From the cell containing the given text, extract its center point as [x, y] coordinate. 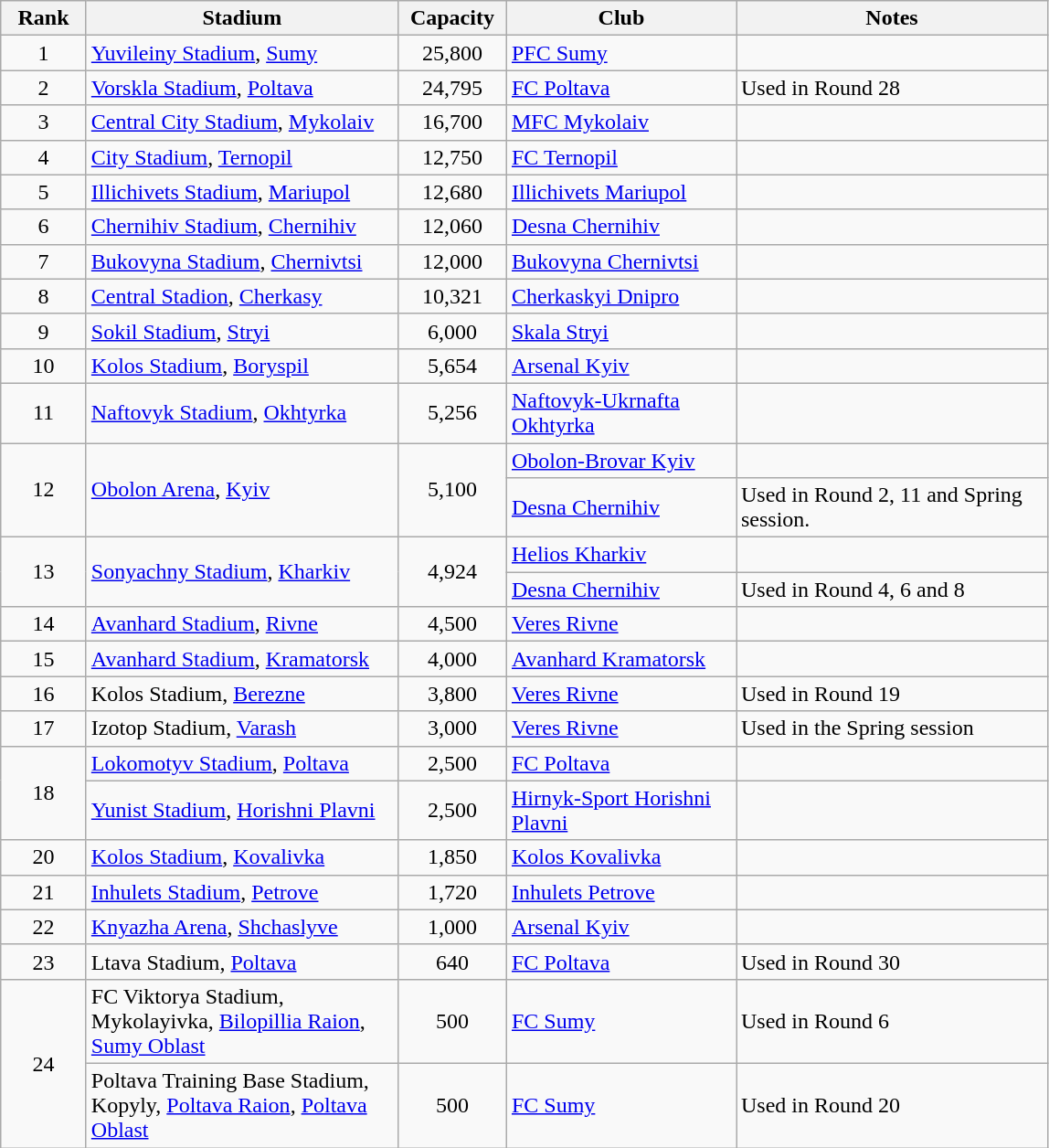
Capacity [451, 18]
Club [621, 18]
Illichivets Mariupol [621, 192]
10 [44, 366]
Central Stadion, Cherkasy [241, 296]
Lokomotyv Stadium, Poltava [241, 763]
Yunist Stadium, Horishni Plavni [241, 810]
Kolos Stadium, Boryspil [241, 366]
9 [44, 331]
Sonyachny Stadium, Kharkiv [241, 572]
FC Ternopil [621, 157]
Obolon Arena, Kyiv [241, 490]
17 [44, 728]
11 [44, 413]
Knyazha Arena, Shchaslyve [241, 927]
3,800 [451, 694]
Avanhard Stadium, Rivne [241, 624]
5,654 [451, 366]
4,000 [451, 659]
4 [44, 157]
Used in Round 2, 11 and Spring session. [892, 508]
14 [44, 624]
3 [44, 122]
Kolos Stadium, Berezne [241, 694]
15 [44, 659]
FC Viktorya Stadium, Mykolayivka, Bilopillia Raion, Sumy Oblast [241, 1021]
Skala Stryi [621, 331]
6 [44, 227]
5,100 [451, 490]
Naftovyk Stadium, Okhtyrka [241, 413]
Cherkaskyi Dnipro [621, 296]
7 [44, 261]
24,795 [451, 88]
Kolos Kovalivka [621, 857]
12,680 [451, 192]
20 [44, 857]
3,000 [451, 728]
Kolos Stadium, Kovalivka [241, 857]
Helios Kharkiv [621, 555]
Used in Round 28 [892, 88]
12 [44, 490]
16,700 [451, 122]
Bukovyna Chernivtsi [621, 261]
Obolon-Brovar Kyiv [621, 460]
Used in Round 6 [892, 1021]
Used in Round 19 [892, 694]
16 [44, 694]
PFC Sumy [621, 53]
5,256 [451, 413]
23 [44, 962]
Ltava Stadium, Poltava [241, 962]
Chernihiv Stadium, Chernihiv [241, 227]
12,750 [451, 157]
8 [44, 296]
13 [44, 572]
Used in Round 4, 6 and 8 [892, 590]
Izotop Stadium, Varash [241, 728]
Bukovyna Stadium, Chernivtsi [241, 261]
Central City Stadium, Mykolaiv [241, 122]
25,800 [451, 53]
10,321 [451, 296]
City Stadium, Ternopil [241, 157]
Naftovyk-Ukrnafta Okhtyrka [621, 413]
12,060 [451, 227]
Illichivets Stadium, Mariupol [241, 192]
6,000 [451, 331]
Avanhard Stadium, Kramatorsk [241, 659]
640 [451, 962]
Used in Round 20 [892, 1105]
Avanhard Kramatorsk [621, 659]
Rank [44, 18]
1 [44, 53]
4,924 [451, 572]
Stadium [241, 18]
2 [44, 88]
Vorskla Stadium, Poltava [241, 88]
1,000 [451, 927]
4,500 [451, 624]
18 [44, 793]
Sokil Stadium, Stryi [241, 331]
22 [44, 927]
21 [44, 892]
1,720 [451, 892]
Notes [892, 18]
Used in the Spring session [892, 728]
1,850 [451, 857]
Yuvileiny Stadium, Sumy [241, 53]
24 [44, 1063]
Poltava Training Base Stadium, Kopyly, Poltava Raion, Poltava Oblast [241, 1105]
Inhulets Petrove [621, 892]
Used in Round 30 [892, 962]
MFC Mykolaiv [621, 122]
Inhulets Stadium, Petrove [241, 892]
12,000 [451, 261]
Hirnyk-Sport Horishni Plavni [621, 810]
5 [44, 192]
